Find where the given text appears and provide that cell's center as (x, y) coordinate. 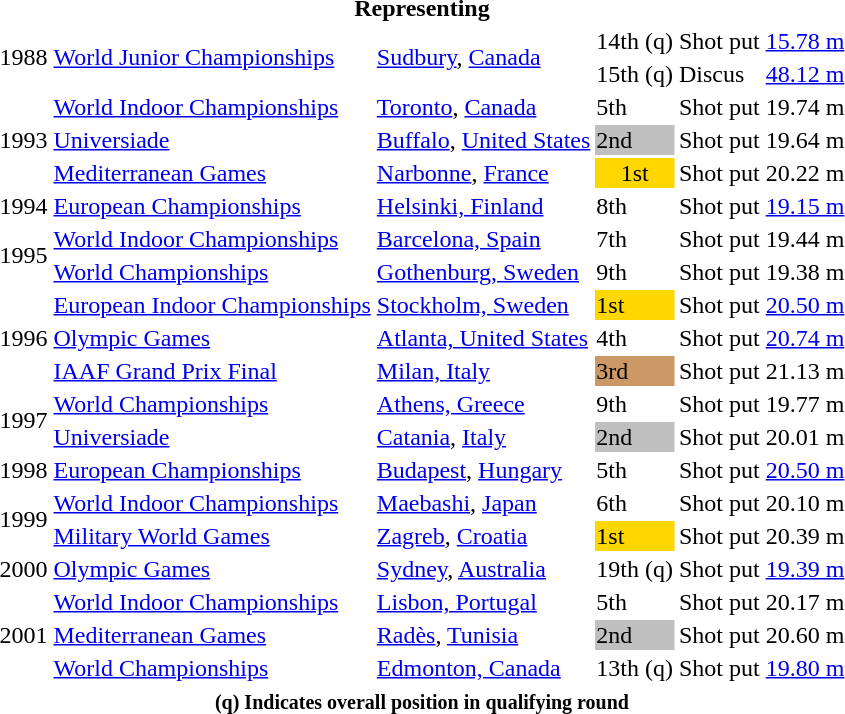
14th (q) (635, 41)
Milan, Italy (484, 371)
Narbonne, France (484, 173)
Catania, Italy (484, 437)
Lisbon, Portugal (484, 602)
19th (q) (635, 569)
Stockholm, Sweden (484, 305)
Toronto, Canada (484, 107)
IAAF Grand Prix Final (212, 371)
6th (635, 503)
Sydney, Australia (484, 569)
Maebashi, Japan (484, 503)
Athens, Greece (484, 404)
Barcelona, Spain (484, 239)
Helsinki, Finland (484, 206)
European Indoor Championships (212, 305)
15th (q) (635, 74)
4th (635, 338)
Buffalo, United States (484, 140)
Budapest, Hungary (484, 470)
Discus (720, 74)
3rd (635, 371)
7th (635, 239)
Sudbury, Canada (484, 58)
Atlanta, United States (484, 338)
World Junior Championships (212, 58)
Gothenburg, Sweden (484, 272)
13th (q) (635, 668)
Zagreb, Croatia (484, 536)
Radès, Tunisia (484, 635)
Edmonton, Canada (484, 668)
Military World Games (212, 536)
8th (635, 206)
